Scan for the cell matching the given text and deliver its (X, Y) coordinate at center. 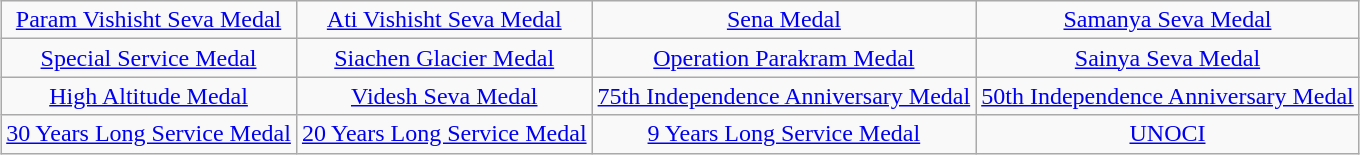
Videsh Seva Medal (444, 96)
High Altitude Medal (149, 96)
Special Service Medal (149, 58)
Siachen Glacier Medal (444, 58)
30 Years Long Service Medal (149, 134)
Ati Vishisht Seva Medal (444, 20)
Samanya Seva Medal (1168, 20)
Sainya Seva Medal (1168, 58)
Operation Parakram Medal (784, 58)
20 Years Long Service Medal (444, 134)
Param Vishisht Seva Medal (149, 20)
50th Independence Anniversary Medal (1168, 96)
75th Independence Anniversary Medal (784, 96)
9 Years Long Service Medal (784, 134)
UNOCI (1168, 134)
Sena Medal (784, 20)
